Search for the cell housing the specified text and yield its (X, Y) center coordinate. 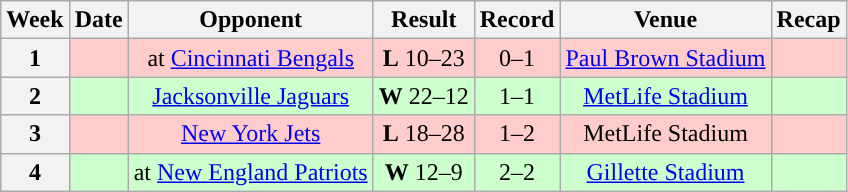
Record (517, 20)
3 (35, 134)
Gillette Stadium (666, 172)
2–2 (517, 172)
1 (35, 58)
Week (35, 20)
Result (424, 20)
Date (98, 20)
1–1 (517, 96)
L 10–23 (424, 58)
Venue (666, 20)
1–2 (517, 134)
W 22–12 (424, 96)
New York Jets (250, 134)
2 (35, 96)
Jacksonville Jaguars (250, 96)
Paul Brown Stadium (666, 58)
0–1 (517, 58)
Opponent (250, 20)
4 (35, 172)
at New England Patriots (250, 172)
W 12–9 (424, 172)
L 18–28 (424, 134)
Recap (808, 20)
at Cincinnati Bengals (250, 58)
